Determine the (x, y) coordinate at the center of the cell enclosing the given text.  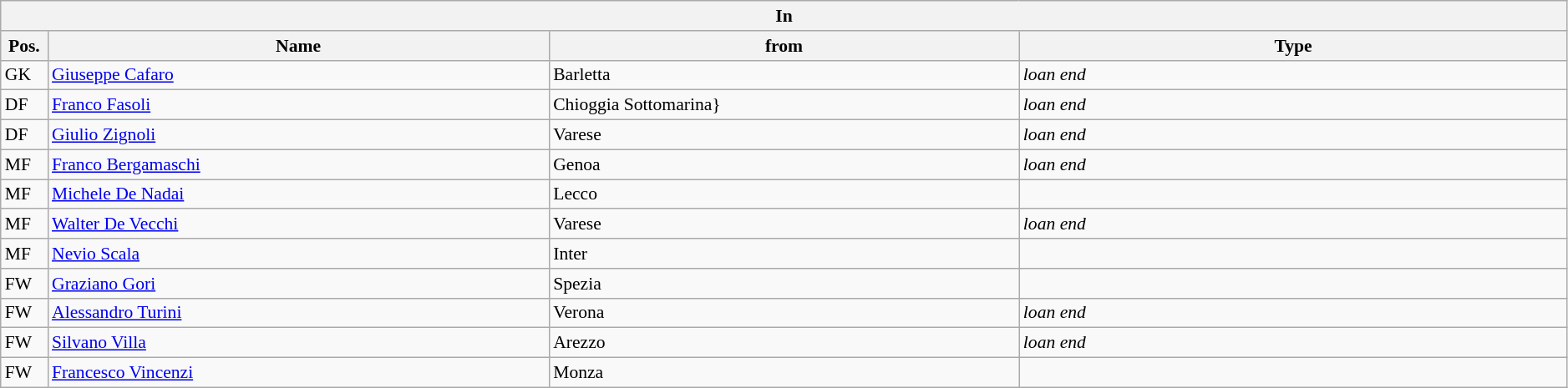
Walter De Vecchi (298, 224)
Verona (784, 313)
Alessandro Turini (298, 313)
Arezzo (784, 343)
Pos. (24, 46)
Franco Fasoli (298, 105)
Lecco (784, 194)
Franco Bergamaschi (298, 164)
Nevio Scala (298, 254)
Spezia (784, 284)
Graziano Gori (298, 284)
from (784, 46)
In (784, 16)
Type (1293, 46)
Genoa (784, 164)
Barletta (784, 75)
Chioggia Sottomarina} (784, 105)
Francesco Vincenzi (298, 373)
Monza (784, 373)
Silvano Villa (298, 343)
Inter (784, 254)
Michele De Nadai (298, 194)
GK (24, 75)
Giuseppe Cafaro (298, 75)
Name (298, 46)
Giulio Zignoli (298, 135)
